Return the (x, y) coordinate for the center point of the cell that contains the specified text.  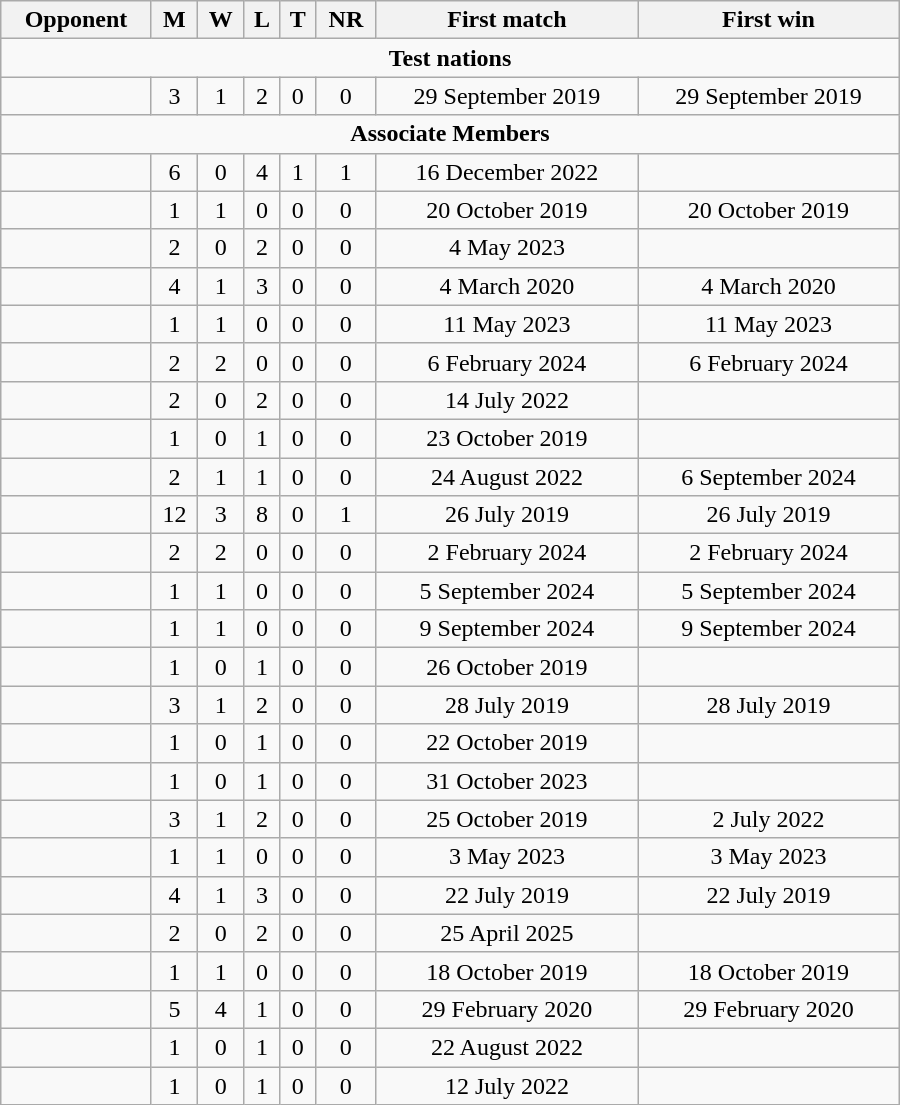
26 October 2019 (507, 667)
2 July 2022 (769, 819)
M (174, 20)
16 December 2022 (507, 172)
24 August 2022 (507, 477)
L (262, 20)
First win (769, 20)
23 October 2019 (507, 438)
Test nations (450, 58)
12 July 2022 (507, 1085)
W (221, 20)
22 October 2019 (507, 743)
25 April 2025 (507, 933)
22 August 2022 (507, 1047)
T (298, 20)
25 October 2019 (507, 819)
Opponent (76, 20)
First match (507, 20)
4 May 2023 (507, 248)
6 (174, 172)
31 October 2023 (507, 781)
14 July 2022 (507, 400)
Associate Members (450, 134)
8 (262, 515)
NR (346, 20)
6 September 2024 (769, 477)
12 (174, 515)
5 (174, 1009)
